Scan for the cell matching the given text and deliver its [X, Y] coordinate at center. 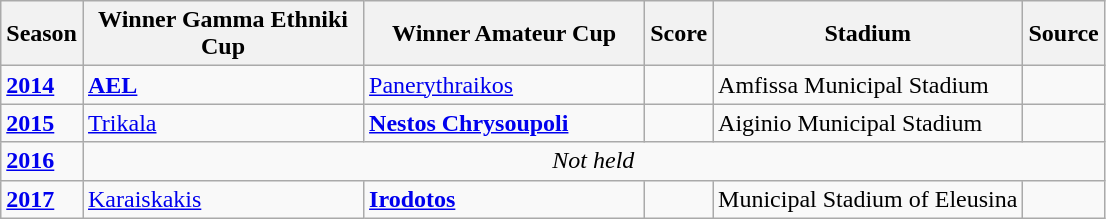
Trikala [222, 123]
Nestos Chrysoupoli [504, 123]
Not held [593, 161]
Source [1064, 34]
Panerythraikos [504, 85]
Amfissa Municipal Stadium [868, 85]
Irodotos [504, 199]
AEL [222, 85]
2017 [42, 199]
Score [679, 34]
Season [42, 34]
2015 [42, 123]
2016 [42, 161]
Stadium [868, 34]
Winner Amateur Cup [504, 34]
Karaiskakis [222, 199]
2014 [42, 85]
Aiginio Municipal Stadium [868, 123]
Municipal Stadium of Eleusina [868, 199]
Winner Gamma Ethniki Cup [222, 34]
